Find where the given text appears and provide that cell's center as (X, Y) coordinate. 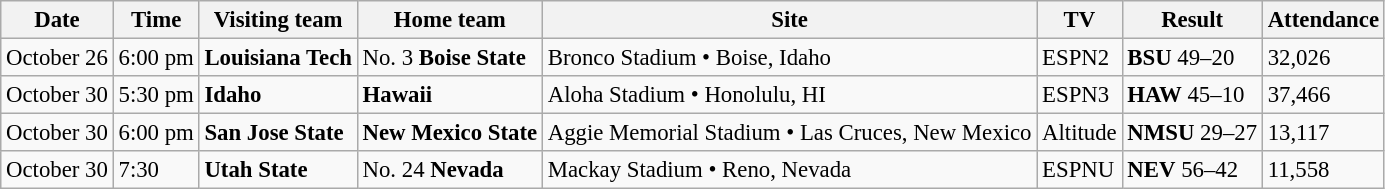
Visiting team (278, 20)
No. 24 Nevada (450, 170)
32,026 (1323, 58)
Altitude (1080, 133)
Site (789, 20)
NEV 56–42 (1192, 170)
BSU 49–20 (1192, 58)
7:30 (156, 170)
37,466 (1323, 95)
Attendance (1323, 20)
Time (156, 20)
New Mexico State (450, 133)
Home team (450, 20)
Idaho (278, 95)
HAW 45–10 (1192, 95)
Utah State (278, 170)
Result (1192, 20)
5:30 pm (156, 95)
Louisiana Tech (278, 58)
San Jose State (278, 133)
ESPN2 (1080, 58)
Date (57, 20)
ESPN3 (1080, 95)
October 26 (57, 58)
NMSU 29–27 (1192, 133)
Aggie Memorial Stadium • Las Cruces, New Mexico (789, 133)
TV (1080, 20)
11,558 (1323, 170)
Mackay Stadium • Reno, Nevada (789, 170)
Aloha Stadium • Honolulu, HI (789, 95)
Hawaii (450, 95)
No. 3 Boise State (450, 58)
Bronco Stadium • Boise, Idaho (789, 58)
13,117 (1323, 133)
ESPNU (1080, 170)
